Return the [X, Y] coordinate for the center point of the cell that contains the specified text.  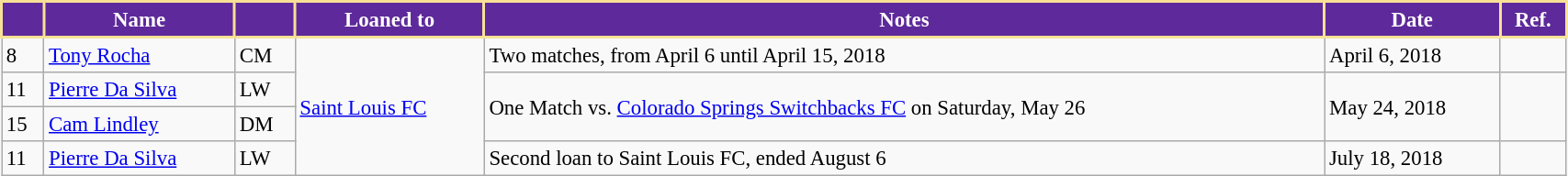
DM [265, 125]
One Match vs. Colorado Springs Switchbacks FC on Saturday, May 26 [904, 106]
Notes [904, 20]
Loaned to [389, 20]
15 [23, 125]
Saint Louis FC [389, 106]
Name [140, 20]
May 24, 2018 [1413, 106]
Tony Rocha [140, 55]
Date [1413, 20]
Two matches, from April 6 until April 15, 2018 [904, 55]
Ref. [1533, 20]
Second loan to Saint Louis FC, ended August 6 [904, 159]
July 18, 2018 [1413, 159]
8 [23, 55]
April 6, 2018 [1413, 55]
Cam Lindley [140, 125]
CM [265, 55]
